Return the (X, Y) coordinate for the center point of the cell that contains the specified text.  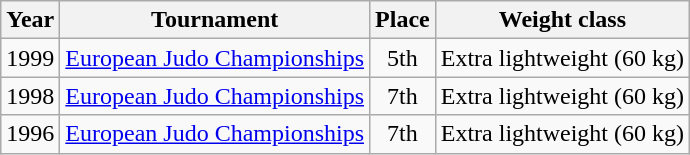
Place (403, 20)
Tournament (215, 20)
1999 (30, 58)
1996 (30, 134)
5th (403, 58)
Weight class (562, 20)
Year (30, 20)
1998 (30, 96)
